Identify which cell holds the provided text, then report its [x, y] central coordinate. 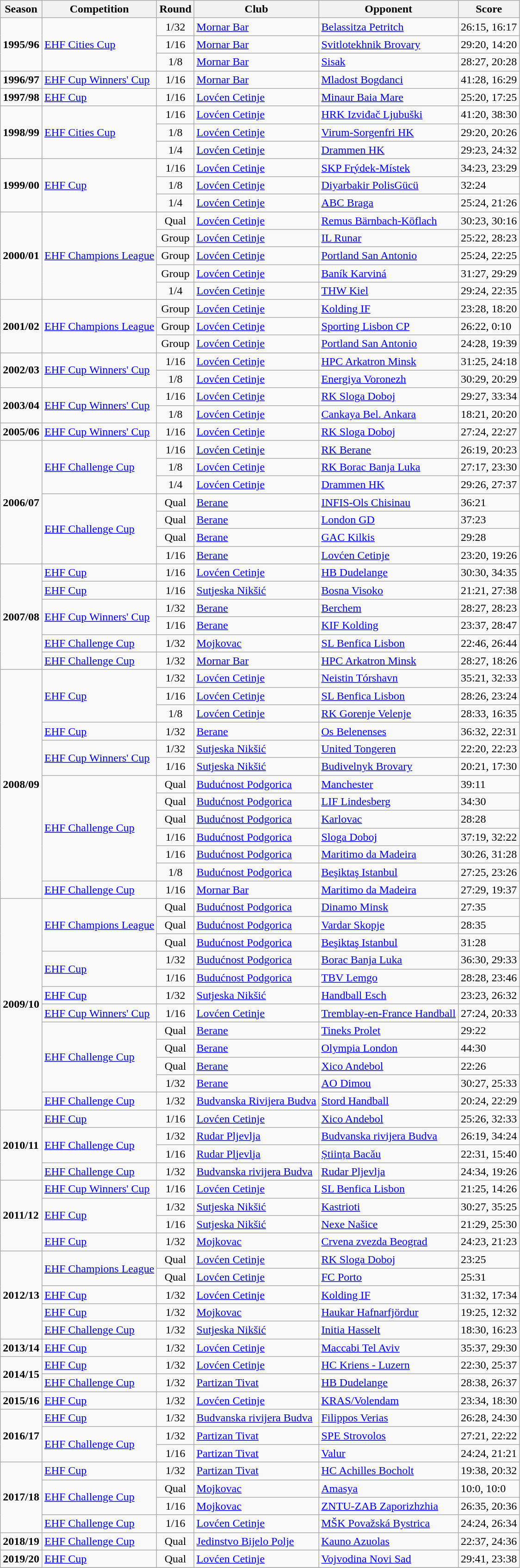
25:26, 32:33 [489, 1119]
2005/06 [21, 432]
20:24, 22:29 [489, 1101]
35:21, 32:33 [489, 678]
Borac Banja Luka [389, 960]
AO Dimou [389, 1084]
Stord Handball [389, 1101]
28:28, 23:46 [489, 978]
Crvena zvezda Beograd [389, 1242]
Handball Esch [389, 995]
KIF Kolding [389, 626]
Vojvodina Novi Sad [389, 1559]
Cankaya Bel. Ankara [389, 414]
2000/01 [21, 256]
Maccabi Tel Aviv [389, 1348]
28:33, 16:35 [489, 713]
Știința Bacău [389, 1154]
29:41, 23:38 [489, 1559]
21:21, 27:38 [489, 590]
Mladost Bogdanci [389, 80]
2012/13 [21, 1295]
25:31 [489, 1277]
29:23, 24:32 [489, 150]
26:15, 16:17 [489, 27]
28:38, 26:37 [489, 1383]
Remus Bärnbach-Köflach [389, 221]
Sloga Doboj [389, 837]
Opponent [389, 9]
Club [256, 9]
25:24, 21:26 [489, 203]
23:34, 18:30 [489, 1401]
30:27, 25:33 [489, 1084]
Kauno Azuolas [389, 1541]
2016/17 [21, 1436]
26:35, 20:36 [489, 1506]
24:24, 26:34 [489, 1524]
30:23, 30:16 [489, 221]
22:37, 24:36 [489, 1541]
2003/04 [21, 405]
HC Achilles Bocholt [389, 1471]
Haukar Hafnarfjördur [389, 1312]
MŠK Považská Bystrica [389, 1524]
Berchem [389, 608]
2006/07 [21, 502]
25:24, 22:25 [489, 256]
Neistin Tórshavn [389, 678]
Karlovac [389, 819]
36:32, 22:31 [489, 731]
29:22 [489, 1030]
Tineks Prolet [389, 1030]
Vardar Skopje [389, 925]
10:0, 10:0 [489, 1488]
SPE Strovolos [389, 1436]
2015/16 [21, 1401]
22:30, 25:37 [489, 1365]
1998/99 [21, 132]
Dinamo Minsk [389, 907]
39:11 [489, 784]
Season [21, 9]
2019/20 [21, 1559]
Round [175, 9]
24:34, 19:26 [489, 1171]
London GD [389, 520]
Jedinstvo Bijelo Polje [256, 1541]
27:17, 23:30 [489, 467]
TBV Lemgo [389, 978]
23:28, 18:20 [489, 309]
30:27, 35:25 [489, 1207]
27:21, 22:22 [489, 1436]
LIF Lindesberg [389, 802]
2013/14 [21, 1348]
INFIS-Ols Chisinau [389, 502]
2011/12 [21, 1215]
Budivelnyk Brovary [389, 766]
Nexe Našice [389, 1224]
28:27, 20:28 [489, 62]
24:24, 21:21 [489, 1453]
Sisak [389, 62]
27:35 [489, 907]
25:22, 28:23 [489, 238]
18:30, 16:23 [489, 1330]
24:28, 19:39 [489, 344]
36:30, 29:33 [489, 960]
34:23, 23:29 [489, 167]
Budvanska Rivijera Budva [256, 1101]
IL Runar [389, 238]
26:19, 34:24 [489, 1136]
27:24, 20:33 [489, 1013]
41:20, 38:30 [489, 115]
27:25, 23:26 [489, 872]
28:28 [489, 819]
37:23 [489, 520]
GAC Kilkis [389, 538]
FC Porto [389, 1277]
27:29, 19:37 [489, 890]
44:30 [489, 1048]
22:26 [489, 1066]
Virum-Sorgenfri HK [389, 132]
29:24, 22:35 [489, 291]
2009/10 [21, 1004]
ABC Braga [389, 203]
23:20, 19:26 [489, 555]
Kastrioti [389, 1207]
United Tongeren [389, 749]
31:25, 24:18 [489, 361]
Manchester [389, 784]
Minaur Baia Mare [389, 97]
34:30 [489, 802]
ZNTU-ZAB Zaporizhzhia [389, 1506]
22:46, 26:44 [489, 643]
35:37, 29:30 [489, 1348]
22:31, 15:40 [489, 1154]
19:38, 20:32 [489, 1471]
Valur [389, 1453]
1995/96 [21, 44]
29:28 [489, 538]
Initia Hasselt [389, 1330]
31:28 [489, 942]
Svitlotekhnik Brovary [389, 44]
Sporting Lisbon CP [389, 326]
28:35 [489, 925]
30:26, 31:28 [489, 855]
21:29, 25:30 [489, 1224]
24:23, 21:23 [489, 1242]
2001/02 [21, 326]
Competition [99, 9]
20:21, 17:30 [489, 766]
29:27, 33:34 [489, 397]
2002/03 [21, 370]
29:26, 27:37 [489, 484]
SKP Frýdek-Místek [389, 167]
27:24, 22:27 [489, 432]
Belassitza Petritch [389, 27]
THW Kiel [389, 291]
Score [489, 9]
1996/97 [21, 80]
2018/19 [21, 1541]
21:25, 14:26 [489, 1189]
Os Belenenses [389, 731]
Amasya [389, 1488]
RK Berane [389, 449]
36:21 [489, 502]
32:24 [489, 185]
RK Borac Banja Luka [389, 467]
41:28, 16:29 [489, 80]
25:20, 17:25 [489, 97]
2007/08 [21, 617]
28:26, 23:24 [489, 696]
2008/09 [21, 784]
19:25, 12:32 [489, 1312]
Bosna Visoko [389, 590]
18:21, 20:20 [489, 414]
28:27, 18:26 [489, 661]
Tremblay-en-France Handball [389, 1013]
1999/00 [21, 185]
37:19, 32:22 [489, 837]
RK Gorenje Velenje [389, 713]
Olympia London [389, 1048]
23:37, 28:47 [489, 626]
26:22, 0:10 [489, 326]
Filippos Verias [389, 1418]
29:20, 14:20 [489, 44]
Energiya Voronezh [389, 379]
26:28, 24:30 [489, 1418]
30:29, 20:29 [489, 379]
1997/98 [21, 97]
23:25 [489, 1259]
Diyarbakir PolisGücü [389, 185]
KRAS/Volendam [389, 1401]
28:27, 28:23 [489, 608]
HC Kriens - Luzern [389, 1365]
2014/15 [21, 1374]
22:20, 22:23 [489, 749]
29:20, 20:26 [489, 132]
23:23, 26:32 [489, 995]
26:19, 20:23 [489, 449]
HRK Izviđač Ljubuški [389, 115]
31:27, 29:29 [489, 273]
30:30, 34:35 [489, 573]
2010/11 [21, 1145]
Baník Karviná [389, 273]
2017/18 [21, 1497]
31:32, 17:34 [489, 1295]
